Detect which cell encompasses the target text, then output its [x, y] center coordinate. 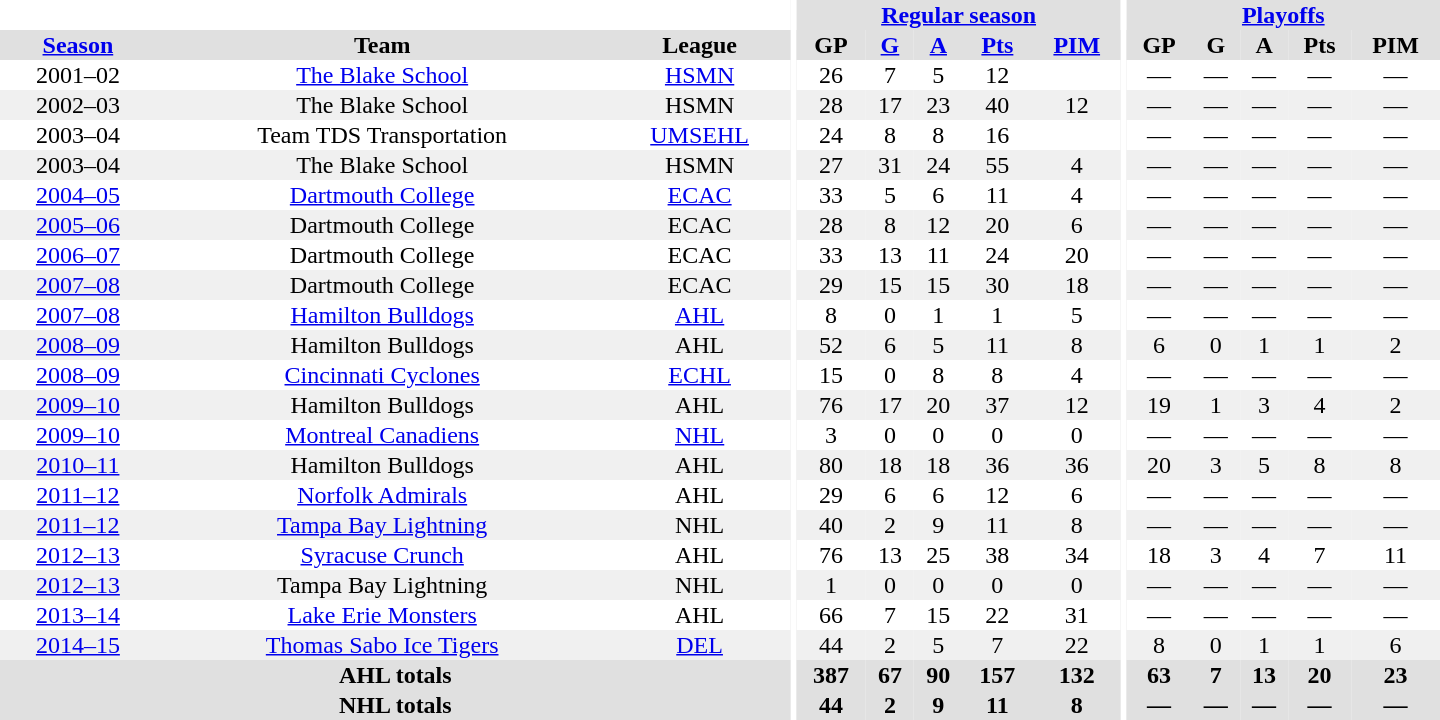
90 [938, 675]
Norfolk Admirals [382, 495]
2002–03 [78, 105]
16 [997, 135]
30 [997, 285]
Regular season [958, 15]
Cincinnati Cyclones [382, 375]
Team TDS Transportation [382, 135]
Playoffs [1284, 15]
Syracuse Crunch [382, 555]
387 [831, 675]
67 [890, 675]
26 [831, 75]
19 [1160, 405]
157 [997, 675]
63 [1160, 675]
66 [831, 615]
2006–07 [78, 255]
DEL [700, 645]
Montreal Canadiens [382, 435]
ECHL [700, 375]
Thomas Sabo Ice Tigers [382, 645]
League [700, 45]
NHL totals [396, 705]
80 [831, 465]
2005–06 [78, 225]
AHL totals [396, 675]
2010–11 [78, 465]
52 [831, 345]
38 [997, 555]
25 [938, 555]
Lake Erie Monsters [382, 615]
37 [997, 405]
34 [1076, 555]
55 [997, 165]
UMSEHL [700, 135]
2013–14 [78, 615]
Season [78, 45]
2004–05 [78, 195]
2014–15 [78, 645]
Team [382, 45]
27 [831, 165]
132 [1076, 675]
2001–02 [78, 75]
